Detect which cell encompasses the target text, then output its [x, y] center coordinate. 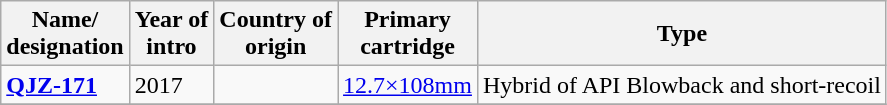
Country oforigin [276, 34]
12.7×108mm [408, 85]
Hybrid of API Blowback and short-recoil [682, 85]
Primarycartridge [408, 34]
2017 [172, 85]
Type [682, 34]
Name/designation [65, 34]
Year ofintro [172, 34]
QJZ-171 [65, 85]
